Find where the given text appears and provide that cell's center as [X, Y] coordinate. 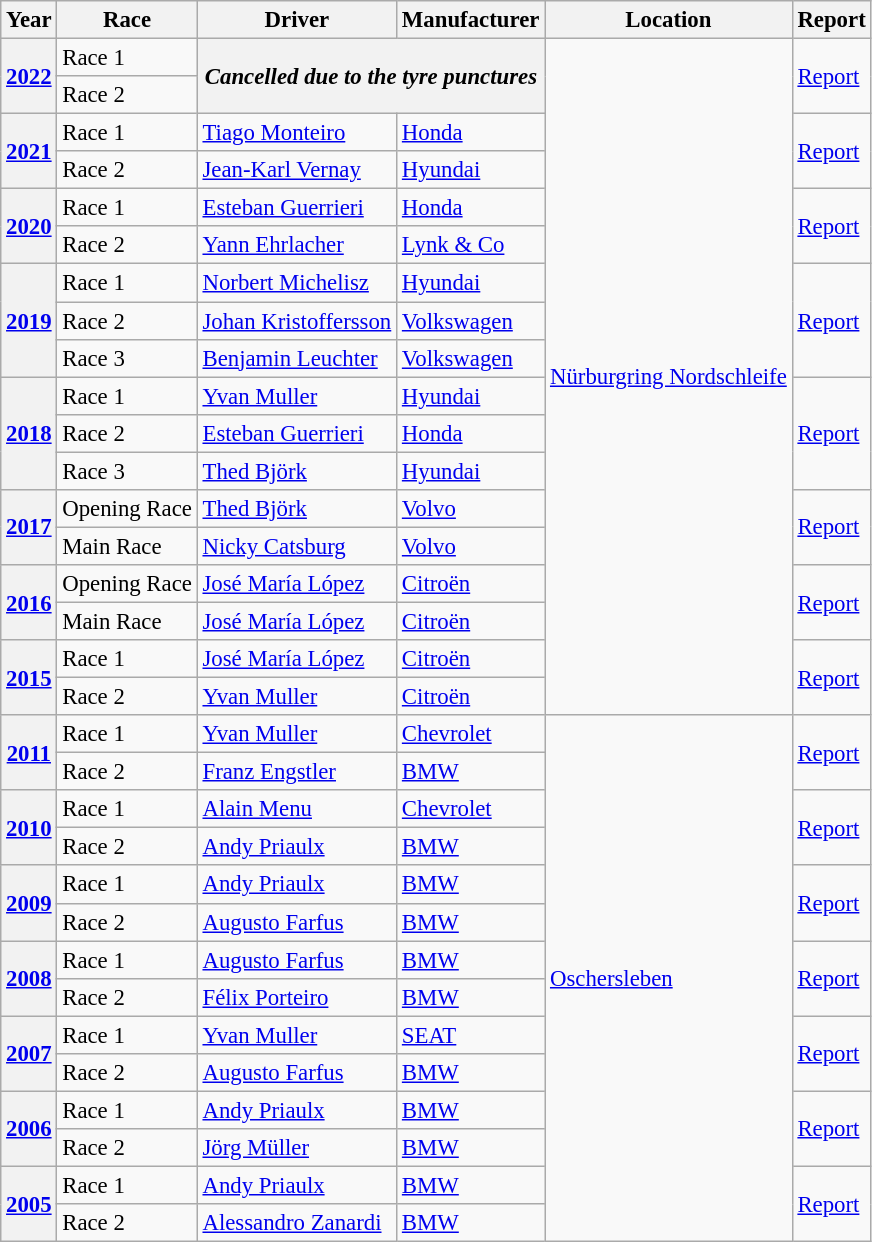
Alain Menu [296, 809]
Félix Porteiro [296, 997]
2021 [29, 152]
Yann Ehrlacher [296, 245]
2010 [29, 828]
Jean-Karl Vernay [296, 170]
Year [29, 20]
Race [127, 20]
Norbert Michelisz [296, 283]
Lynk & Co [471, 245]
2016 [29, 602]
2009 [29, 904]
2005 [29, 1204]
Driver [296, 20]
Nicky Catsburg [296, 546]
2006 [29, 1128]
SEAT [471, 1035]
2011 [29, 752]
2015 [29, 678]
Nürburgring Nordschleife [668, 378]
2019 [29, 320]
Oschersleben [668, 978]
Cancelled due to the tyre punctures [370, 76]
Benjamin Leuchter [296, 358]
Alessandro Zanardi [296, 1223]
Franz Engstler [296, 772]
2020 [29, 226]
2008 [29, 978]
Tiago Monteiro [296, 133]
2007 [29, 1054]
2018 [29, 434]
2017 [29, 528]
Johan Kristoffersson [296, 321]
Location [668, 20]
Manufacturer [471, 20]
2022 [29, 76]
Jörg Müller [296, 1148]
